Return (x, y) of the center of cell containing provided text 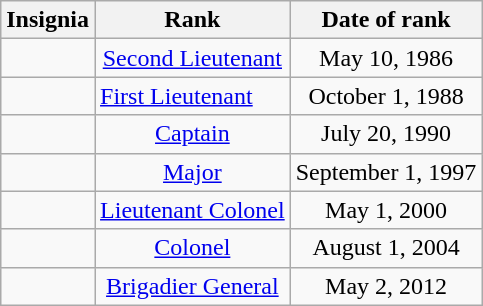
First Lieutenant (193, 96)
October 1, 1988 (386, 96)
July 20, 1990 (386, 134)
Date of rank (386, 20)
May 2, 2012 (386, 286)
May 10, 1986 (386, 58)
May 1, 2000 (386, 210)
Lieutenant Colonel (193, 210)
Brigadier General (193, 286)
Second Lieutenant (193, 58)
Rank (193, 20)
Colonel (193, 248)
Major (193, 172)
August 1, 2004 (386, 248)
Insignia (48, 20)
September 1, 1997 (386, 172)
Captain (193, 134)
